Search for the cell housing the specified text and yield its (X, Y) center coordinate. 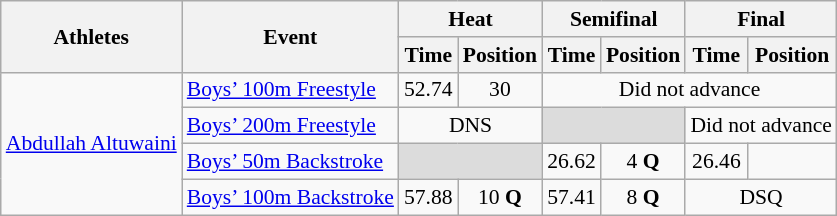
Boys’ 100m Backstroke (290, 197)
Final (761, 19)
Boys’ 100m Freestyle (290, 90)
4 Q (643, 162)
Semifinal (614, 19)
Event (290, 36)
8 Q (643, 197)
30 (500, 90)
Heat (470, 19)
10 Q (500, 197)
57.88 (428, 197)
26.62 (572, 162)
52.74 (428, 90)
Athletes (92, 36)
Abdullah Altuwaini (92, 143)
Boys’ 200m Freestyle (290, 126)
26.46 (716, 162)
Boys’ 50m Backstroke (290, 162)
DNS (470, 126)
DSQ (761, 197)
57.41 (572, 197)
